Locate the cell with the specified text and output its (x, y) center coordinate. 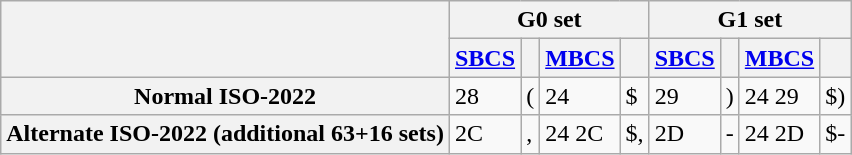
$ (634, 96)
Normal ISO-2022 (226, 96)
- (730, 134)
24 2D (779, 134)
) (730, 96)
24 (580, 96)
$) (836, 96)
G1 set (750, 20)
2C (484, 134)
Alternate ISO-2022 (additional 63+16 sets) (226, 134)
$, (634, 134)
29 (684, 96)
, (530, 134)
( (530, 96)
28 (484, 96)
24 2C (580, 134)
2D (684, 134)
24 29 (779, 96)
G0 set (549, 20)
$- (836, 134)
